Return [x, y] of the center of cell containing provided text 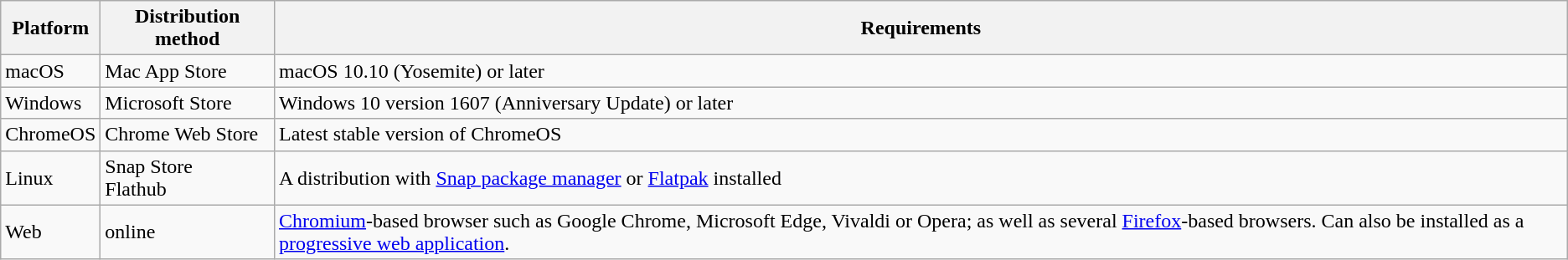
Latest stable version of ChromeOS [921, 135]
A distribution with Snap package manager or Flatpak installed [921, 177]
Windows [50, 103]
Web [50, 232]
macOS 10.10 (Yosemite) or later [921, 71]
Distribution method [188, 28]
Linux [50, 177]
Platform [50, 28]
macOS [50, 71]
Requirements [921, 28]
Windows 10 version 1607 (Anniversary Update) or later [921, 103]
Snap Store Flathub [188, 177]
online [188, 232]
Microsoft Store [188, 103]
Mac App Store [188, 71]
ChromeOS [50, 135]
Chrome Web Store [188, 135]
